From the cell containing the given text, extract its center point as (X, Y) coordinate. 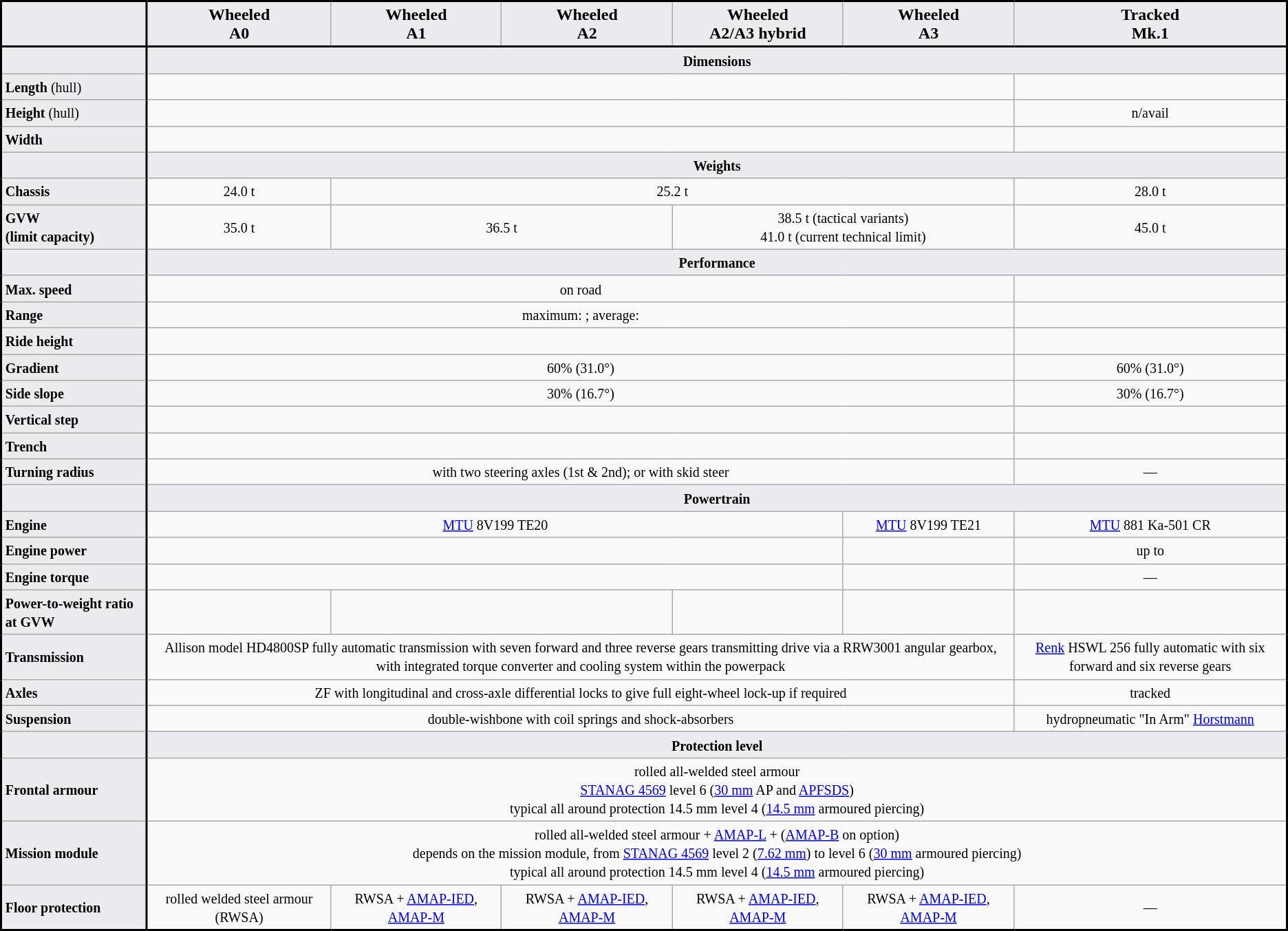
MTU 8V199 TE20 (495, 524)
Protection level (717, 745)
Engine (74, 524)
WheeledA1 (416, 25)
Vertical step (74, 420)
with two steering axles (1st & 2nd); or with skid steer (581, 472)
24.0 t (239, 191)
Length (hull) (74, 87)
Range (74, 314)
Power-to-weight ratio at GVW (74, 612)
WheeledA2 (587, 25)
Side slope (74, 394)
35.0 t (239, 227)
Ride height (74, 341)
28.0 t (1150, 191)
rolled all-welded steel armour STANAG 4569 level 6 (30 mm AP and APFSDS) typical all around protection 14.5 mm level 4 (14.5 mm armoured piercing) (717, 789)
n/avail (1150, 113)
Mission module (74, 853)
Trench (74, 446)
MTU 881 Ka-501 CR (1150, 524)
WheeledA0 (239, 25)
Height (hull) (74, 113)
Engine power (74, 550)
tracked (1150, 692)
Dimensions (717, 61)
up to (1150, 550)
Width (74, 139)
Turning radius (74, 472)
Floor protection (74, 908)
45.0 t (1150, 227)
36.5 t (502, 227)
Performance (717, 262)
Renk HSWL 256 fully automatic with six forward and six reverse gears (1150, 656)
Chassis (74, 191)
hydropneumatic "In Arm" Horstmann (1150, 718)
WheeledA2/A3 hybrid (758, 25)
Powertrain (717, 498)
on road (581, 288)
Max. speed (74, 288)
GVW (limit capacity) (74, 227)
Transmission (74, 656)
rolled welded steel armour (RWSA) (239, 908)
38.5 t (tactical variants) 41.0 t (current technical limit) (843, 227)
Engine torque (74, 577)
Frontal armour (74, 789)
ZF with longitudinal and cross-axle differential locks to give full eight-wheel lock-up if required (581, 692)
Weights (717, 165)
MTU 8V199 TE21 (928, 524)
Axles (74, 692)
Gradient (74, 367)
TrackedMk.1 (1150, 25)
maximum: ; average: (581, 314)
double-wishbone with coil springs and shock-absorbers (581, 718)
WheeledA3 (928, 25)
25.2 t (673, 191)
Suspension (74, 718)
